Provide the (X, Y) coordinate of the cell's center where the given text is located.  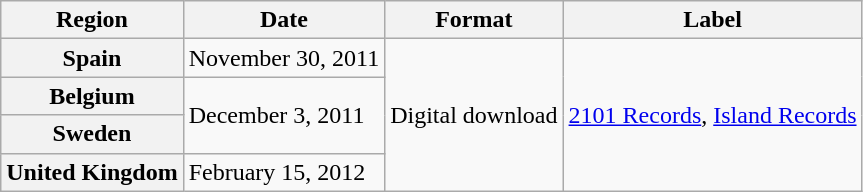
Digital download (474, 115)
Format (474, 20)
2101 Records, Island Records (712, 115)
Belgium (92, 96)
United Kingdom (92, 172)
December 3, 2011 (284, 115)
Sweden (92, 134)
November 30, 2011 (284, 58)
Region (92, 20)
Date (284, 20)
Spain (92, 58)
Label (712, 20)
February 15, 2012 (284, 172)
